Return the (x, y) coordinate for the center point of the cell that contains the specified text.  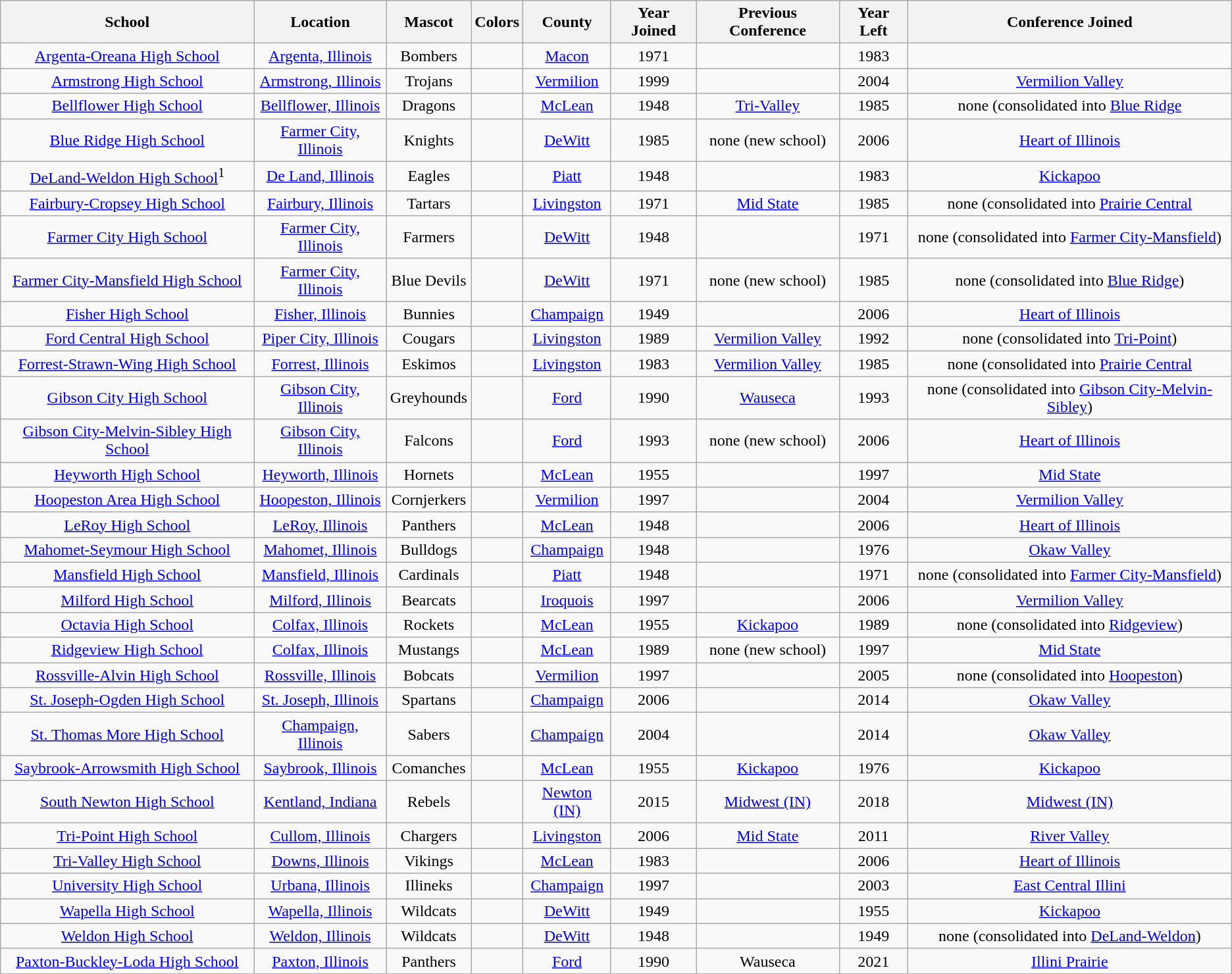
School (128, 22)
Piper City, Illinois (321, 339)
none (consolidated into Hoopeston) (1069, 675)
Blue Devils (428, 280)
Saybrook-Arrowsmith High School (128, 768)
Downs, Illinois (321, 861)
Mahomet-Seymour High School (128, 550)
Tri-Point High School (128, 836)
Armstrong, Illinois (321, 81)
Iroquois (567, 600)
County (567, 22)
Greyhounds (428, 397)
Cullom, Illinois (321, 836)
Bellflower, Illinois (321, 106)
Falcons (428, 441)
Forrest, Illinois (321, 364)
Ford Central High School (128, 339)
none (consolidated into Gibson City-Melvin-Sibley) (1069, 397)
2015 (653, 802)
Tri-Valley (767, 106)
Hoopeston, Illinois (321, 500)
South Newton High School (128, 802)
Argenta-Oreana High School (128, 56)
River Valley (1069, 836)
Bellflower High School (128, 106)
Wapella, Illinois (321, 911)
Hoopeston Area High School (128, 500)
none (consolidated into Tri-Point) (1069, 339)
Saybrook, Illinois (321, 768)
none (consolidated into Ridgeview) (1069, 625)
Paxton-Buckley-Loda High School (128, 961)
Comanches (428, 768)
Milford, Illinois (321, 600)
Dragons (428, 106)
Cardinals (428, 575)
Gibson City High School (128, 397)
Cornjerkers (428, 500)
Vikings (428, 861)
none (consolidated into Blue Ridge) (1069, 280)
Fisher, Illinois (321, 314)
Spartans (428, 700)
University High School (128, 886)
Argenta, Illinois (321, 56)
Rossville, Illinois (321, 675)
Mansfield, Illinois (321, 575)
Year Left (873, 22)
Blue Ridge High School (128, 140)
St. Thomas More High School (128, 734)
none (consolidated into DeLand-Weldon) (1069, 936)
Bearcats (428, 600)
Newton (IN) (567, 802)
2003 (873, 886)
Champaign, Illinois (321, 734)
Previous Conference (767, 22)
Bobcats (428, 675)
Fisher High School (128, 314)
Fairbury-Cropsey High School (128, 203)
Rockets (428, 625)
Fairbury, Illinois (321, 203)
Weldon High School (128, 936)
Farmer City High School (128, 237)
St. Joseph-Ogden High School (128, 700)
LeRoy, Illinois (321, 525)
Urbana, Illinois (321, 886)
Heyworth, Illinois (321, 474)
Mascot (428, 22)
Macon (567, 56)
Milford High School (128, 600)
Paxton, Illinois (321, 961)
Bunnies (428, 314)
Chargers (428, 836)
Hornets (428, 474)
Mahomet, Illinois (321, 550)
Heyworth High School (128, 474)
Knights (428, 140)
1992 (873, 339)
Rebels (428, 802)
Tartars (428, 203)
Tri-Valley High School (128, 861)
Bombers (428, 56)
Farmer City-Mansfield High School (128, 280)
1999 (653, 81)
Mustangs (428, 650)
Rossville-Alvin High School (128, 675)
Armstrong High School (128, 81)
Forrest-Strawn-Wing High School (128, 364)
Weldon, Illinois (321, 936)
Cougars (428, 339)
Year Joined (653, 22)
Trojans (428, 81)
Location (321, 22)
Illineks (428, 886)
DeLand-Weldon High School1 (128, 176)
2021 (873, 961)
Wapella High School (128, 911)
Colors (498, 22)
Illini Prairie (1069, 961)
Kentland, Indiana (321, 802)
Gibson City-Melvin-Sibley High School (128, 441)
Eskimos (428, 364)
LeRoy High School (128, 525)
Ridgeview High School (128, 650)
none (consolidated into Blue Ridge (1069, 106)
De Land, Illinois (321, 176)
Farmers (428, 237)
2018 (873, 802)
Octavia High School (128, 625)
Eagles (428, 176)
2005 (873, 675)
Mansfield High School (128, 575)
Bulldogs (428, 550)
Sabers (428, 734)
East Central Illini (1069, 886)
2011 (873, 836)
St. Joseph, Illinois (321, 700)
Conference Joined (1069, 22)
